Find where the given text appears and provide that cell's center as [X, Y] coordinate. 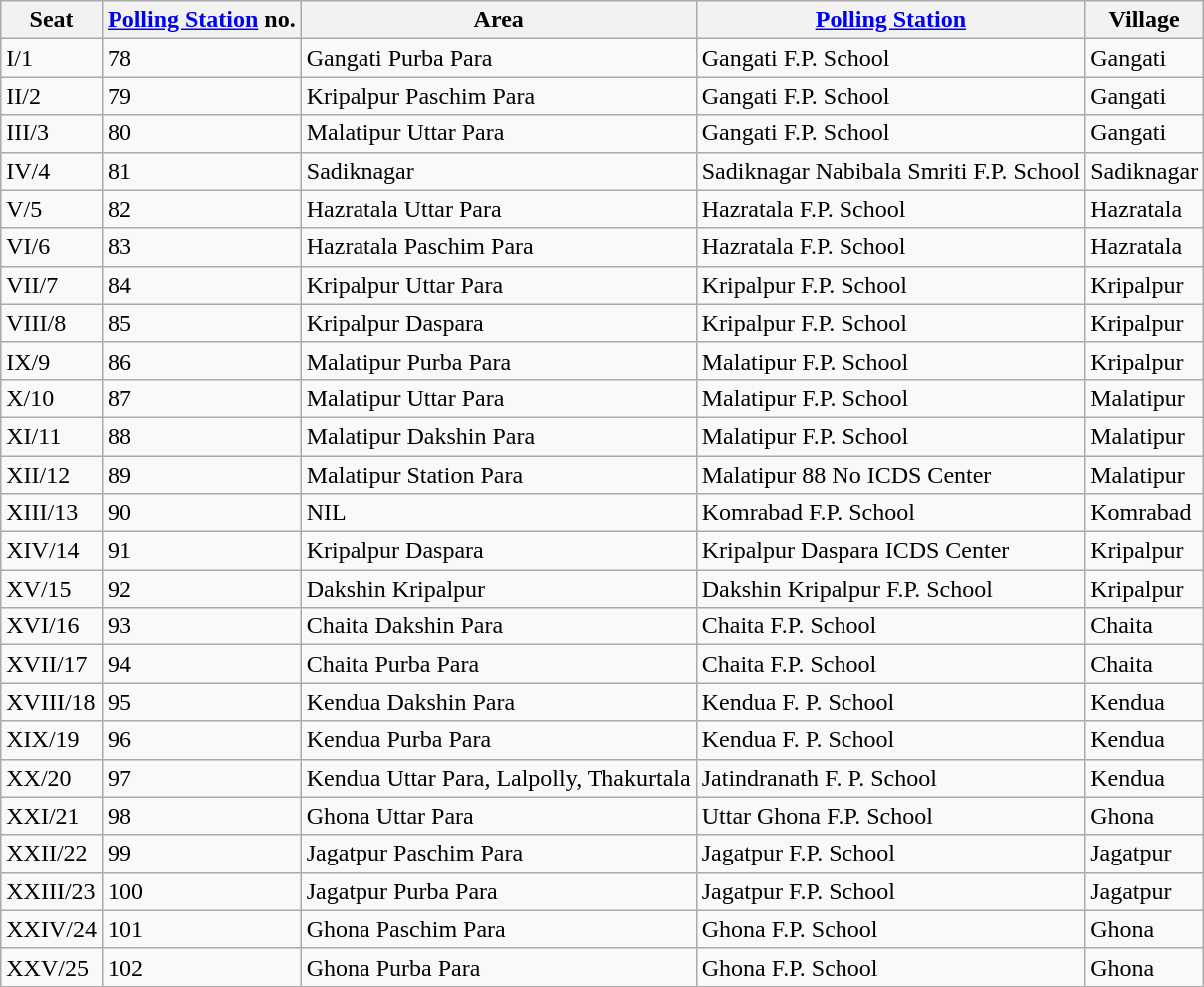
98 [201, 816]
III/3 [52, 133]
X/10 [52, 398]
Kripalpur Paschim Para [498, 96]
99 [201, 854]
79 [201, 96]
87 [201, 398]
XXIII/23 [52, 891]
VII/7 [52, 285]
Kendua Purba Para [498, 740]
82 [201, 209]
XIX/19 [52, 740]
81 [201, 171]
Jagatpur Purba Para [498, 891]
NIL [498, 513]
I/1 [52, 58]
Polling Station no. [201, 20]
XXI/21 [52, 816]
Gangati Purba Para [498, 58]
Chaita Dakshin Para [498, 626]
XXII/22 [52, 854]
XVI/16 [52, 626]
83 [201, 247]
XXV/25 [52, 967]
Seat [52, 20]
XI/11 [52, 436]
XII/12 [52, 475]
Uttar Ghona F.P. School [890, 816]
86 [201, 361]
91 [201, 551]
Kendua Uttar Para, Lalpolly, Thakurtala [498, 778]
Kripalpur Daspara ICDS Center [890, 551]
Malatipur Station Para [498, 475]
93 [201, 626]
IX/9 [52, 361]
Hazratala Uttar Para [498, 209]
97 [201, 778]
Kripalpur Uttar Para [498, 285]
Malatipur Dakshin Para [498, 436]
96 [201, 740]
Area [498, 20]
XIII/13 [52, 513]
Village [1145, 20]
XIV/14 [52, 551]
XV/15 [52, 589]
VIII/8 [52, 323]
102 [201, 967]
88 [201, 436]
V/5 [52, 209]
78 [201, 58]
100 [201, 891]
XXIV/24 [52, 929]
Hazratala Paschim Para [498, 247]
XVII/17 [52, 664]
Komrabad F.P. School [890, 513]
80 [201, 133]
Komrabad [1145, 513]
101 [201, 929]
89 [201, 475]
95 [201, 702]
Polling Station [890, 20]
90 [201, 513]
94 [201, 664]
92 [201, 589]
Ghona Purba Para [498, 967]
85 [201, 323]
Ghona Paschim Para [498, 929]
Dakshin Kripalpur F.P. School [890, 589]
Sadiknagar Nabibala Smriti F.P. School [890, 171]
Malatipur Purba Para [498, 361]
IV/4 [52, 171]
Dakshin Kripalpur [498, 589]
Kendua Dakshin Para [498, 702]
Malatipur 88 No ICDS Center [890, 475]
II/2 [52, 96]
VI/6 [52, 247]
XVIII/18 [52, 702]
Jatindranath F. P. School [890, 778]
84 [201, 285]
Ghona Uttar Para [498, 816]
Chaita Purba Para [498, 664]
Jagatpur Paschim Para [498, 854]
XX/20 [52, 778]
